From the cell containing the given text, extract its center point as [x, y] coordinate. 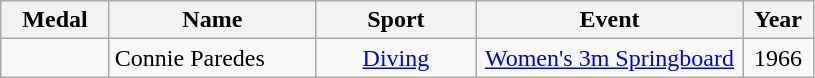
1966 [778, 58]
Connie Paredes [212, 58]
Medal [56, 20]
Diving [396, 58]
Sport [396, 20]
Name [212, 20]
Women's 3m Springboard [609, 58]
Year [778, 20]
Event [609, 20]
